From the cell containing the given text, extract its center point as (X, Y) coordinate. 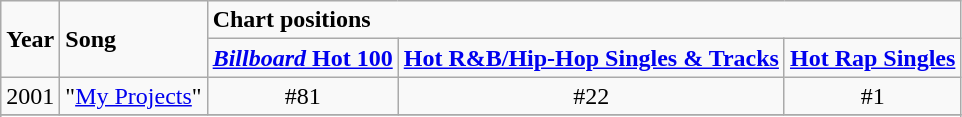
Hot R&B/Hip-Hop Singles & Tracks (591, 58)
#1 (872, 96)
Hot Rap Singles (872, 58)
2001 (30, 96)
#22 (591, 96)
"My Projects" (134, 96)
Chart positions (584, 20)
Year (30, 39)
Billboard Hot 100 (302, 58)
#81 (302, 96)
Song (134, 39)
